Detect which cell encompasses the target text, then output its (X, Y) center coordinate. 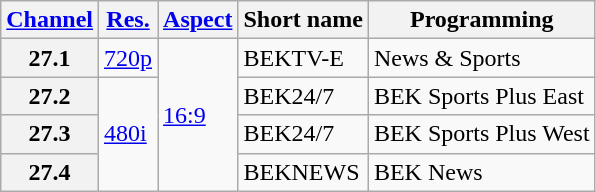
480i (128, 134)
Res. (128, 20)
BEK Sports Plus East (482, 96)
Short name (303, 20)
BEK Sports Plus West (482, 134)
16:9 (198, 115)
Channel (50, 20)
27.3 (50, 134)
720p (128, 58)
27.4 (50, 172)
News & Sports (482, 58)
BEKNEWS (303, 172)
27.2 (50, 96)
27.1 (50, 58)
Programming (482, 20)
BEK News (482, 172)
Aspect (198, 20)
BEKTV-E (303, 58)
